Return (x, y) of the center of cell containing provided text 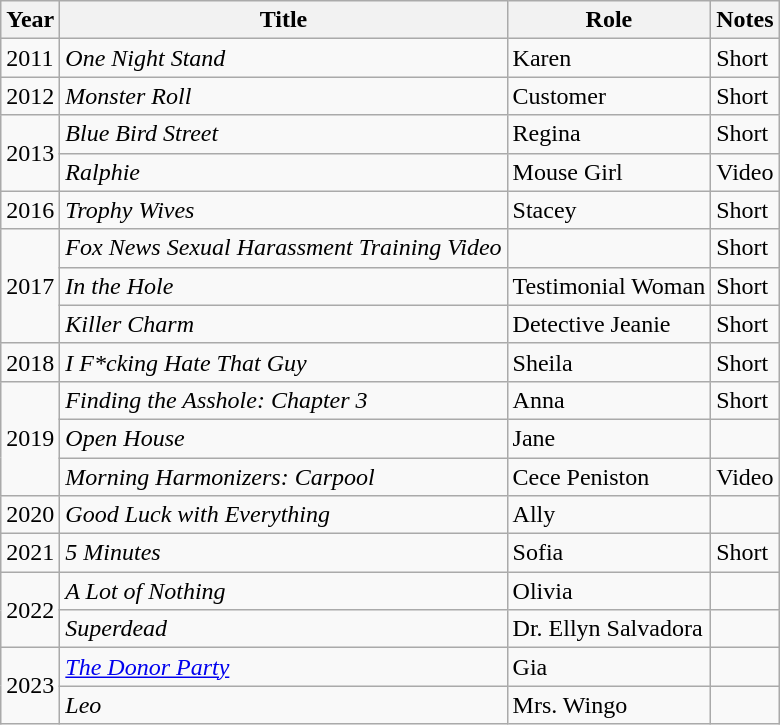
Mrs. Wingo (609, 705)
In the Hole (284, 286)
Dr. Ellyn Salvadora (609, 629)
Morning Harmonizers: Carpool (284, 477)
Gia (609, 667)
The Donor Party (284, 667)
5 Minutes (284, 553)
Mouse Girl (609, 172)
Leo (284, 705)
Anna (609, 400)
One Night Stand (284, 58)
Testimonial Woman (609, 286)
Customer (609, 96)
Sofia (609, 553)
2023 (30, 686)
Open House (284, 438)
Fox News Sexual Harassment Training Video (284, 248)
2022 (30, 610)
Monster Roll (284, 96)
Stacey (609, 210)
2011 (30, 58)
Blue Bird Street (284, 134)
Ally (609, 515)
2020 (30, 515)
2018 (30, 362)
Killer Charm (284, 324)
Cece Peniston (609, 477)
Title (284, 20)
Superdead (284, 629)
2016 (30, 210)
2012 (30, 96)
Ralphie (284, 172)
Finding the Asshole: Chapter 3 (284, 400)
2013 (30, 153)
Karen (609, 58)
Jane (609, 438)
2021 (30, 553)
Year (30, 20)
Notes (745, 20)
2019 (30, 438)
Role (609, 20)
Detective Jeanie (609, 324)
2017 (30, 286)
Regina (609, 134)
Trophy Wives (284, 210)
A Lot of Nothing (284, 591)
Good Luck with Everything (284, 515)
Sheila (609, 362)
I F*cking Hate That Guy (284, 362)
Olivia (609, 591)
